Pinpoint the cell where the given text exists, returning its (X, Y) midpoint coordinate. 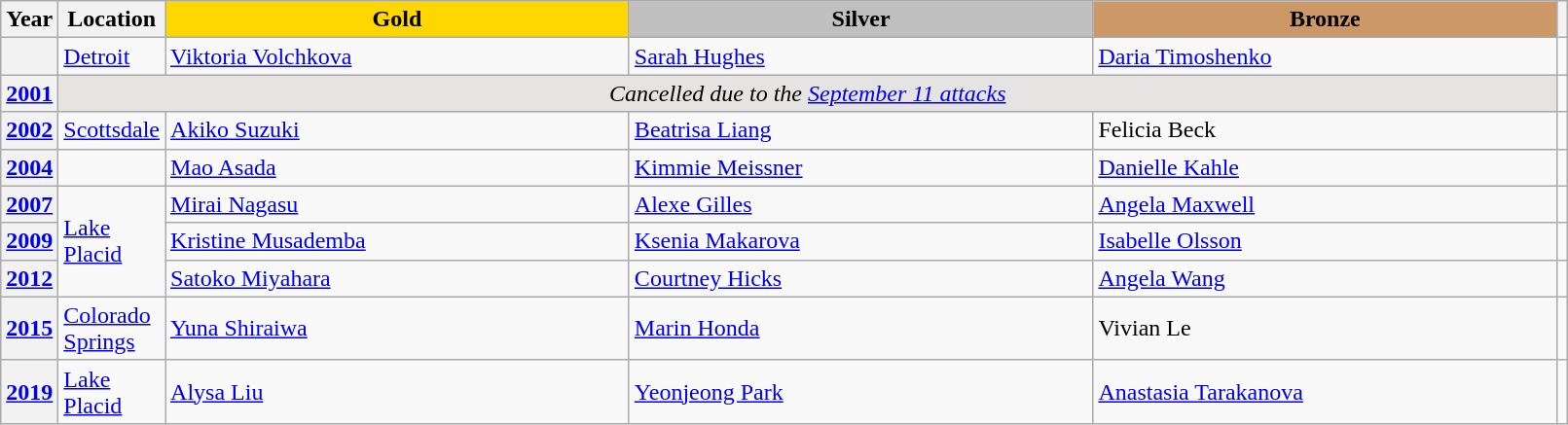
Angela Wang (1326, 278)
Detroit (112, 56)
Yeonjeong Park (860, 391)
2009 (29, 241)
Location (112, 19)
Kristine Musademba (397, 241)
Colorado Springs (112, 329)
Marin Honda (860, 329)
Ksenia Makarova (860, 241)
2015 (29, 329)
Isabelle Olsson (1326, 241)
Yuna Shiraiwa (397, 329)
2004 (29, 167)
2002 (29, 130)
Cancelled due to the September 11 attacks (808, 93)
Akiko Suzuki (397, 130)
Viktoria Volchkova (397, 56)
Daria Timoshenko (1326, 56)
2012 (29, 278)
2001 (29, 93)
Anastasia Tarakanova (1326, 391)
Alysa Liu (397, 391)
Danielle Kahle (1326, 167)
2007 (29, 204)
2019 (29, 391)
Courtney Hicks (860, 278)
Bronze (1326, 19)
Kimmie Meissner (860, 167)
Silver (860, 19)
Scottsdale (112, 130)
Beatrisa Liang (860, 130)
Mao Asada (397, 167)
Year (29, 19)
Mirai Nagasu (397, 204)
Angela Maxwell (1326, 204)
Satoko Miyahara (397, 278)
Sarah Hughes (860, 56)
Alexe Gilles (860, 204)
Gold (397, 19)
Vivian Le (1326, 329)
Felicia Beck (1326, 130)
